From the cell containing the given text, extract its center point as (x, y) coordinate. 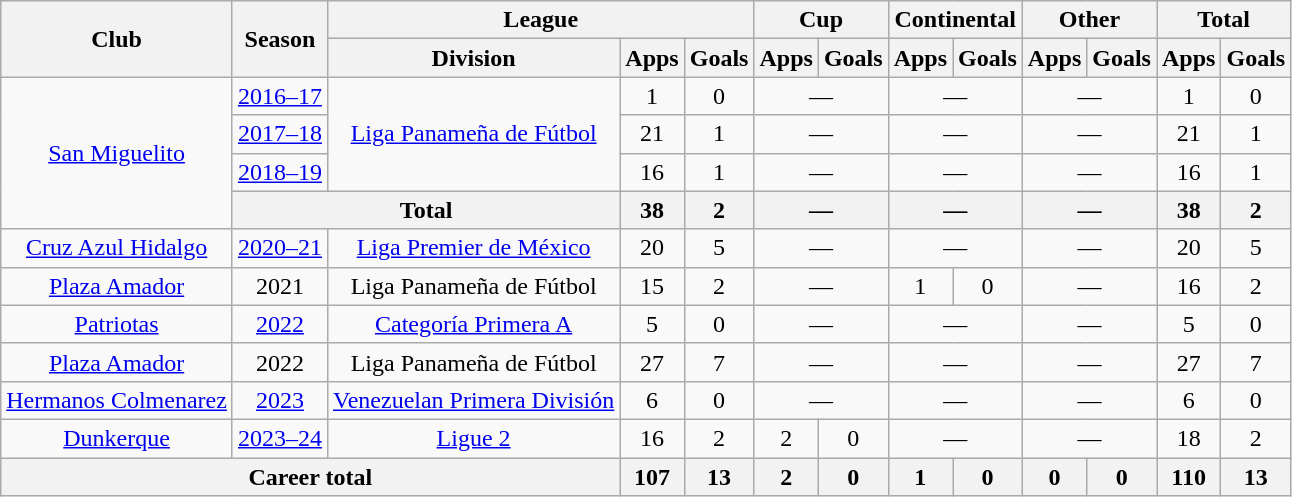
Career total (310, 477)
Division (473, 58)
2021 (280, 286)
110 (1188, 477)
2023–24 (280, 438)
2016–17 (280, 96)
Hermanos Colmenarez (117, 400)
Continental (955, 20)
Ligue 2 (473, 438)
Other (1089, 20)
Dunkerque (117, 438)
2017–18 (280, 134)
2018–19 (280, 172)
2023 (280, 400)
Cup (821, 20)
San Miguelito (117, 153)
Liga Premier de México (473, 248)
18 (1188, 438)
Venezuelan Primera División (473, 400)
107 (652, 477)
Club (117, 39)
Season (280, 39)
Patriotas (117, 324)
Cruz Azul Hidalgo (117, 248)
League (540, 20)
15 (652, 286)
Categoría Primera A (473, 324)
2020–21 (280, 248)
